Search for the cell housing the specified text and yield its [x, y] center coordinate. 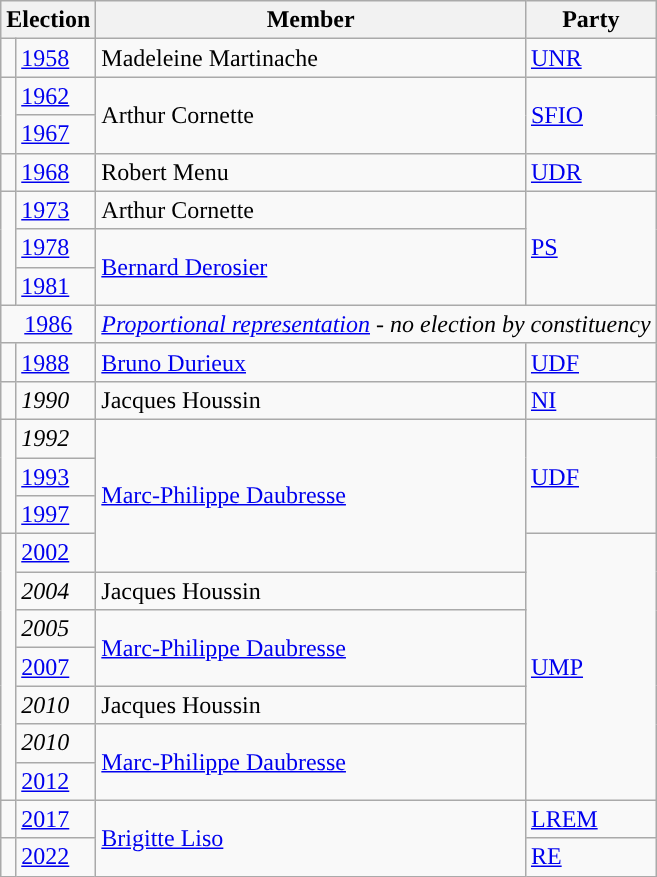
1988 [56, 362]
1981 [56, 286]
2022 [56, 857]
2005 [56, 629]
UMP [590, 667]
Bruno Durieux [311, 362]
1986 [48, 324]
1973 [56, 210]
1997 [56, 515]
RE [590, 857]
Robert Menu [311, 172]
1990 [56, 400]
2002 [56, 553]
1993 [56, 477]
1992 [56, 438]
1967 [56, 134]
SFIO [590, 115]
Madeleine Martinache [311, 58]
2017 [56, 819]
Election [48, 20]
UDR [590, 172]
LREM [590, 819]
NI [590, 400]
2004 [56, 591]
1968 [56, 172]
Proportional representation - no election by constituency [376, 324]
PS [590, 248]
1962 [56, 96]
Brigitte Liso [311, 838]
Bernard Derosier [311, 267]
2007 [56, 667]
1978 [56, 248]
UNR [590, 58]
1958 [56, 58]
Member [311, 20]
2012 [56, 781]
Party [590, 20]
